Capture the cell that displays the provided text and extract its (X, Y) central coordinate. 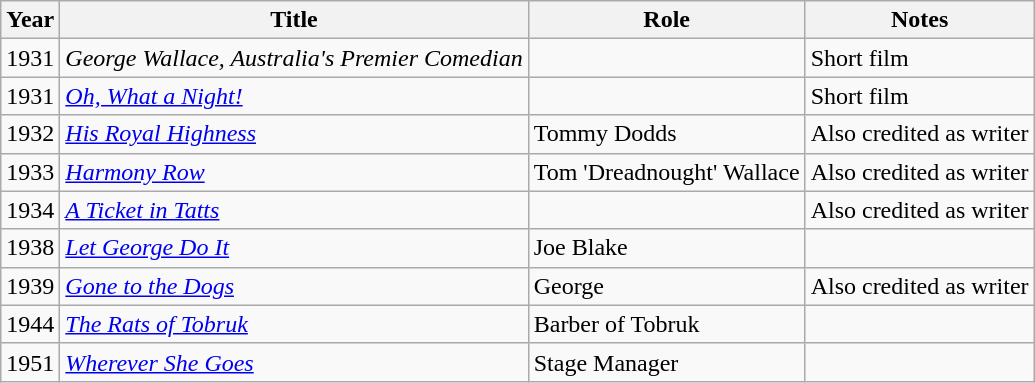
1944 (30, 324)
Harmony Row (294, 172)
Gone to the Dogs (294, 286)
Let George Do It (294, 248)
Year (30, 20)
1934 (30, 210)
Tom 'Dreadnought' Wallace (666, 172)
Stage Manager (666, 362)
1951 (30, 362)
Tommy Dodds (666, 134)
1932 (30, 134)
1939 (30, 286)
Oh, What a Night! (294, 96)
Title (294, 20)
Notes (920, 20)
Joe Blake (666, 248)
A Ticket in Tatts (294, 210)
1933 (30, 172)
His Royal Highness (294, 134)
George (666, 286)
The Rats of Tobruk (294, 324)
Wherever She Goes (294, 362)
Barber of Tobruk (666, 324)
George Wallace, Australia's Premier Comedian (294, 58)
1938 (30, 248)
Role (666, 20)
